Output the [x, y] coordinate of the center of the cell containing the given text.  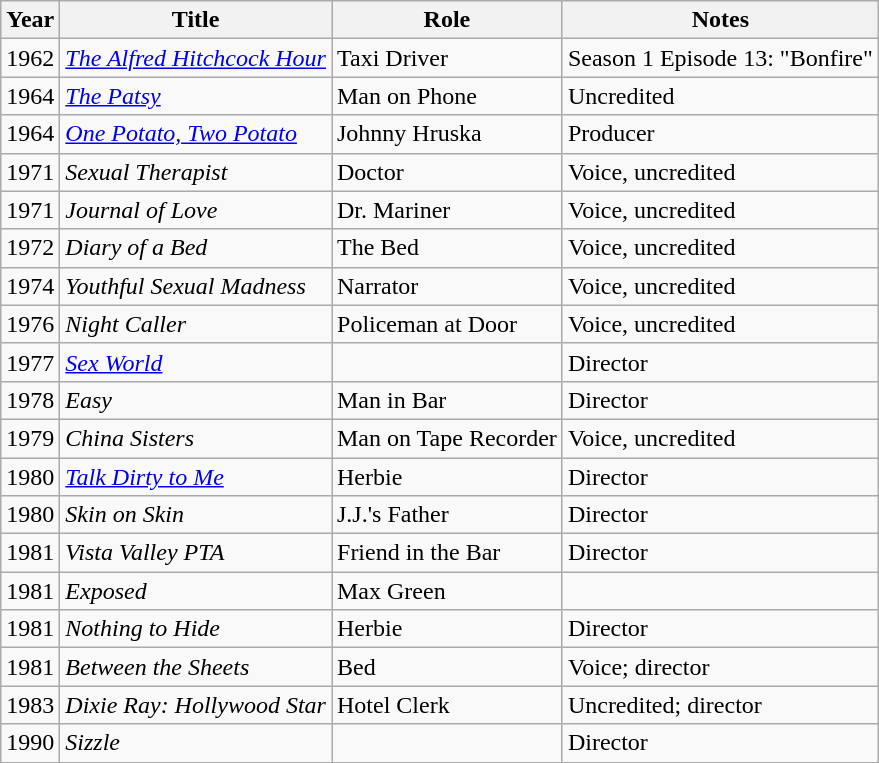
The Bed [448, 248]
Producer [720, 134]
Johnny Hruska [448, 134]
Skin on Skin [196, 515]
Season 1 Episode 13: "Bonfire" [720, 58]
1978 [30, 400]
Talk Dirty to Me [196, 477]
Easy [196, 400]
Role [448, 20]
Doctor [448, 172]
Exposed [196, 591]
Diary of a Bed [196, 248]
Uncredited; director [720, 705]
Voice; director [720, 667]
Dixie Ray: Hollywood Star [196, 705]
Taxi Driver [448, 58]
Between the Sheets [196, 667]
J.J.'s Father [448, 515]
Dr. Mariner [448, 210]
Policeman at Door [448, 324]
Night Caller [196, 324]
1977 [30, 362]
Man in Bar [448, 400]
1979 [30, 438]
1974 [30, 286]
Man on Tape Recorder [448, 438]
1976 [30, 324]
1983 [30, 705]
1972 [30, 248]
Sexual Therapist [196, 172]
Narrator [448, 286]
Journal of Love [196, 210]
Notes [720, 20]
Uncredited [720, 96]
1990 [30, 743]
Hotel Clerk [448, 705]
Nothing to Hide [196, 629]
Title [196, 20]
One Potato, Two Potato [196, 134]
The Alfred Hitchcock Hour [196, 58]
Vista Valley PTA [196, 553]
1962 [30, 58]
Bed [448, 667]
Sizzle [196, 743]
China Sisters [196, 438]
Max Green [448, 591]
Friend in the Bar [448, 553]
Year [30, 20]
Man on Phone [448, 96]
The Patsy [196, 96]
Sex World [196, 362]
Youthful Sexual Madness [196, 286]
